From the cell containing the given text, extract its center point as (X, Y) coordinate. 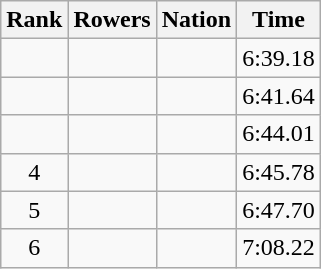
6:41.64 (279, 96)
5 (34, 210)
6:45.78 (279, 172)
6:47.70 (279, 210)
7:08.22 (279, 248)
Rowers (112, 20)
Time (279, 20)
6:44.01 (279, 134)
Rank (34, 20)
6 (34, 248)
4 (34, 172)
6:39.18 (279, 58)
Nation (196, 20)
